Find where the given text appears and provide that cell's center as [x, y] coordinate. 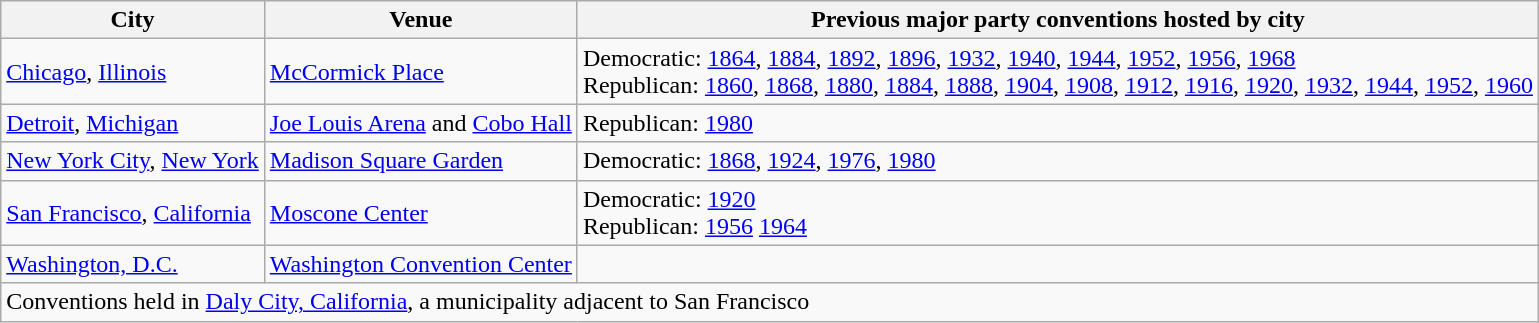
Previous major party conventions hosted by city [1058, 20]
Chicago, Illinois [133, 72]
Republican: 1980 [1058, 123]
Conventions held in Daly City, California, a municipality adjacent to San Francisco [770, 302]
Democratic: 1868, 1924, 1976, 1980 [1058, 161]
City [133, 20]
Venue [420, 20]
Democratic: 1920Republican: 1956 1964 [1058, 212]
New York City, New York [133, 161]
Washington, D.C. [133, 264]
Moscone Center [420, 212]
San Francisco, California [133, 212]
McCormick Place [420, 72]
Madison Square Garden [420, 161]
Joe Louis Arena and Cobo Hall [420, 123]
Detroit, Michigan [133, 123]
Washington Convention Center [420, 264]
